Scan for the cell matching the given text and deliver its (X, Y) coordinate at center. 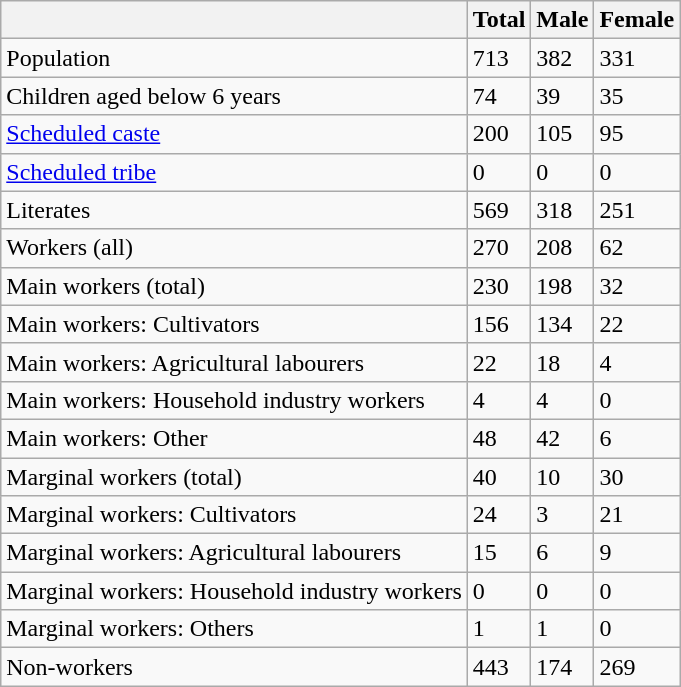
30 (637, 477)
198 (562, 286)
Marginal workers: Cultivators (234, 515)
9 (637, 553)
Main workers: Cultivators (234, 324)
39 (562, 96)
95 (637, 134)
35 (637, 96)
270 (499, 248)
21 (637, 515)
18 (562, 362)
Marginal workers: Household industry workers (234, 591)
Scheduled caste (234, 134)
Main workers: Other (234, 438)
174 (562, 667)
230 (499, 286)
Marginal workers: Agricultural labourers (234, 553)
Main workers: Household industry workers (234, 400)
Workers (all) (234, 248)
48 (499, 438)
Non-workers (234, 667)
156 (499, 324)
331 (637, 58)
15 (499, 553)
443 (499, 667)
382 (562, 58)
Population (234, 58)
569 (499, 210)
42 (562, 438)
10 (562, 477)
24 (499, 515)
713 (499, 58)
40 (499, 477)
208 (562, 248)
Marginal workers (total) (234, 477)
Scheduled tribe (234, 172)
3 (562, 515)
Male (562, 20)
Main workers (total) (234, 286)
62 (637, 248)
Children aged below 6 years (234, 96)
Main workers: Agricultural labourers (234, 362)
200 (499, 134)
318 (562, 210)
Female (637, 20)
105 (562, 134)
Literates (234, 210)
74 (499, 96)
251 (637, 210)
134 (562, 324)
Marginal workers: Others (234, 629)
Total (499, 20)
269 (637, 667)
32 (637, 286)
